Provide the [X, Y] coordinate of the cell's center where the given text is located.  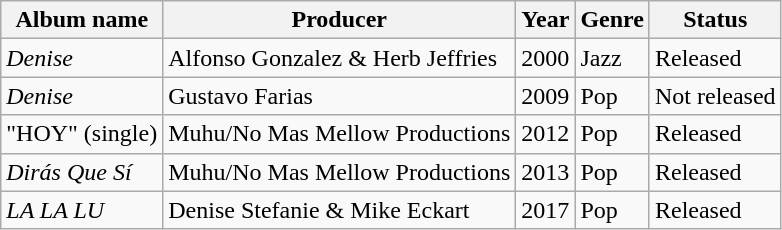
Denise Stefanie & Mike Eckart [340, 210]
2000 [546, 58]
Album name [82, 20]
Alfonso Gonzalez & Herb Jeffries [340, 58]
2017 [546, 210]
Dirás Que Sí [82, 172]
Status [715, 20]
Year [546, 20]
"HOY" (single) [82, 134]
Not released [715, 96]
2013 [546, 172]
Jazz [612, 58]
Gustavo Farias [340, 96]
Producer [340, 20]
Genre [612, 20]
2009 [546, 96]
2012 [546, 134]
LA LA LU [82, 210]
